From the cell containing the given text, extract its center point as (x, y) coordinate. 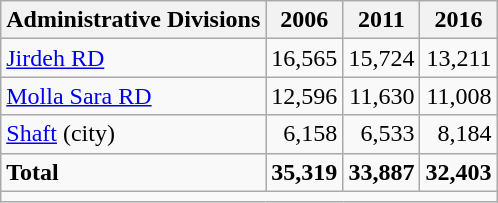
Shaft (city) (134, 134)
Administrative Divisions (134, 20)
2006 (304, 20)
8,184 (458, 134)
13,211 (458, 58)
Total (134, 172)
2016 (458, 20)
35,319 (304, 172)
15,724 (382, 58)
16,565 (304, 58)
Molla Sara RD (134, 96)
6,158 (304, 134)
33,887 (382, 172)
12,596 (304, 96)
6,533 (382, 134)
11,008 (458, 96)
2011 (382, 20)
32,403 (458, 172)
11,630 (382, 96)
Jirdeh RD (134, 58)
